Detect which cell encompasses the target text, then output its (x, y) center coordinate. 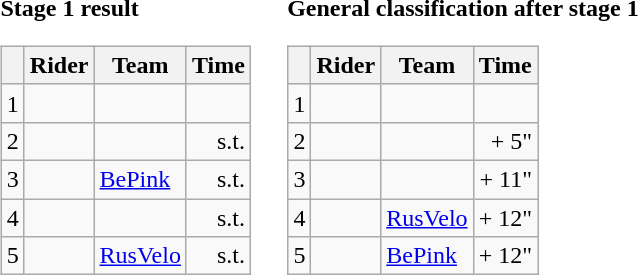
+ 11" (505, 179)
+ 5" (505, 141)
